Locate the cell with the specified text and output its [X, Y] center coordinate. 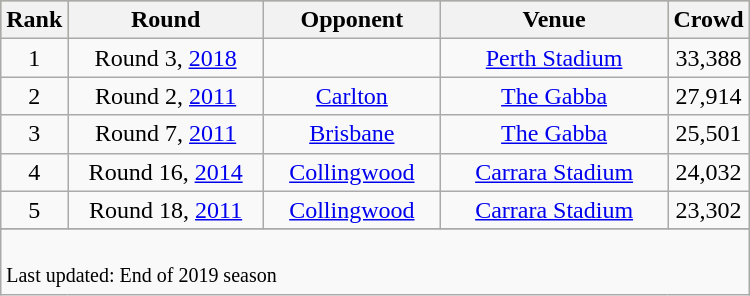
27,914 [708, 96]
1 [34, 58]
Opponent [352, 20]
Rank [34, 20]
Round 18, 2011 [166, 210]
Crowd [708, 20]
5 [34, 210]
Round [166, 20]
Carlton [352, 96]
24,032 [708, 172]
Round 3, 2018 [166, 58]
Round 16, 2014 [166, 172]
25,501 [708, 134]
Last updated: End of 2019 season [375, 262]
Round 2, 2011 [166, 96]
Brisbane [352, 134]
23,302 [708, 210]
Venue [554, 20]
Round 7, 2011 [166, 134]
33,388 [708, 58]
4 [34, 172]
Perth Stadium [554, 58]
2 [34, 96]
3 [34, 134]
